Pinpoint the cell where the given text exists, returning its [x, y] midpoint coordinate. 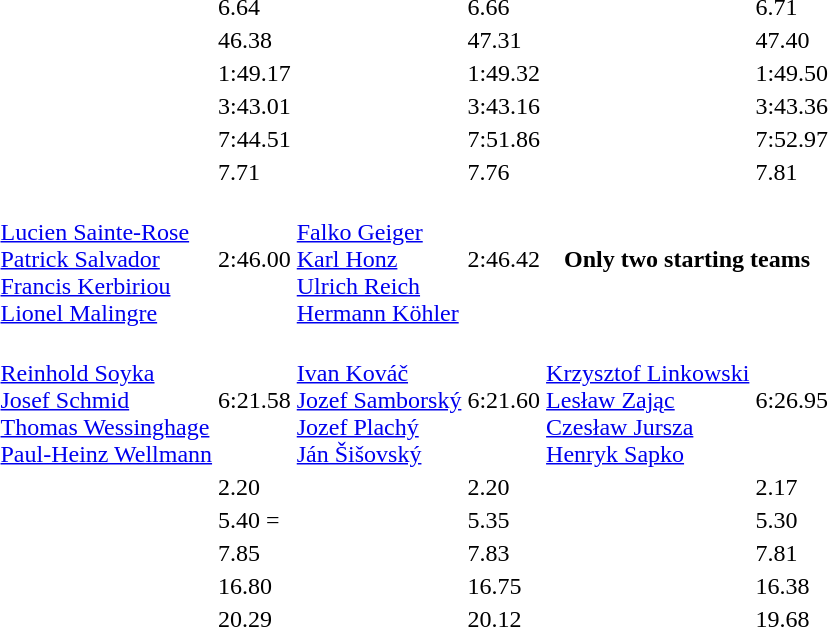
7.76 [504, 172]
2:46.00 [255, 259]
7:51.86 [504, 139]
7:44.51 [255, 139]
6:21.58 [255, 400]
3:43.16 [504, 106]
6:21.60 [504, 400]
16.75 [504, 586]
Krzysztof LinkowskiLesław ZającCzesław JurszaHenryk Sapko [648, 400]
5.35 [504, 520]
3:43.01 [255, 106]
1:49.32 [504, 73]
7.83 [504, 553]
2:46.42 [504, 259]
16.80 [255, 586]
46.38 [255, 40]
7.85 [255, 553]
Ivan KováčJozef SamborskýJozef PlachýJán Šišovský [379, 400]
47.31 [504, 40]
Falko GeigerKarl HonzUlrich ReichHermann Köhler [379, 259]
5.40 = [255, 520]
7.71 [255, 172]
1:49.17 [255, 73]
